For the text-containing cell, return its midpoint in [X, Y] coordinate format. 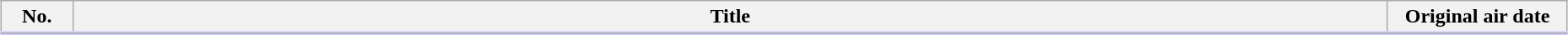
Title [731, 17]
No. [37, 17]
Original air date [1478, 17]
